Output the [x, y] coordinate of the center of the cell containing the given text.  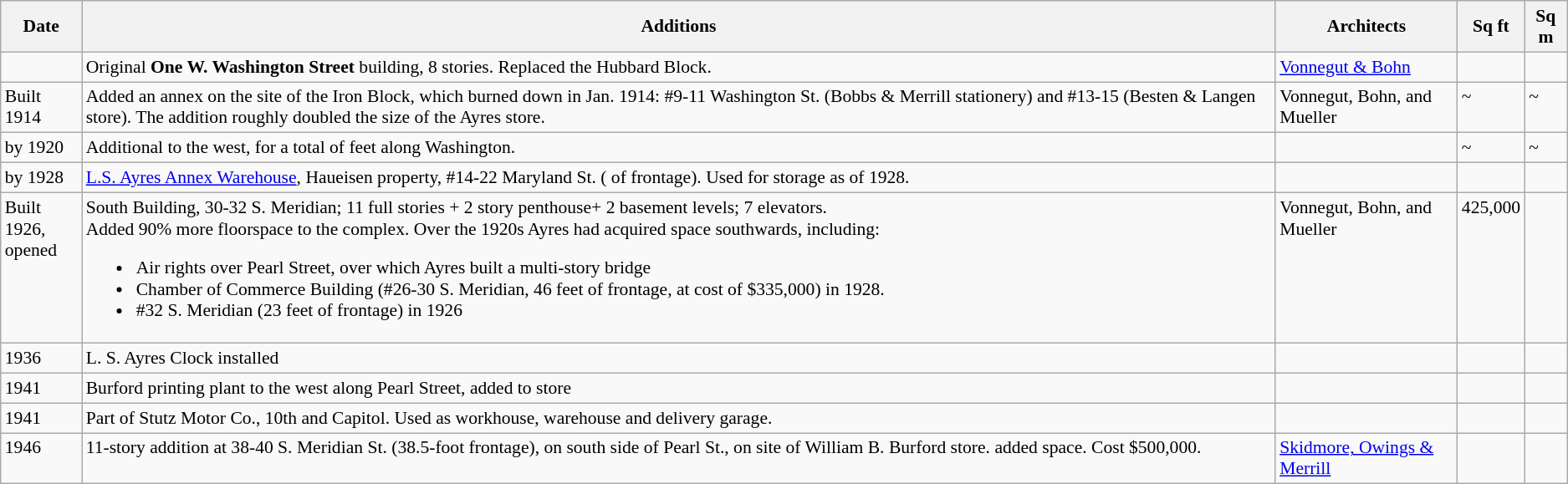
Architects [1366, 27]
Burford printing plant to the west along Pearl Street, added to store [679, 389]
Original One W. Washington Street building, 8 stories. Replaced the Hubbard Block. [679, 67]
Date [42, 27]
Skidmore, Owings & Merrill [1366, 458]
Built 1914 [42, 107]
Additional to the west, for a total of feet along Washington. [679, 148]
1946 [42, 458]
Sq ft [1491, 27]
Vonnegut & Bohn [1366, 67]
Sq m [1545, 27]
L. S. Ayres Clock installed [679, 359]
Part of Stutz Motor Co., 10th and Capitol. Used as workhouse, warehouse and delivery garage. [679, 418]
by 1928 [42, 178]
Built 1926,opened [42, 267]
1936 [42, 359]
L.S. Ayres Annex Warehouse, Haueisen property, #14-22 Maryland St. ( of frontage). Used for storage as of 1928. [679, 178]
425,000 [1491, 267]
Additions [679, 27]
by 1920 [42, 148]
